Output the (x, y) coordinate of the center of the cell containing the given text.  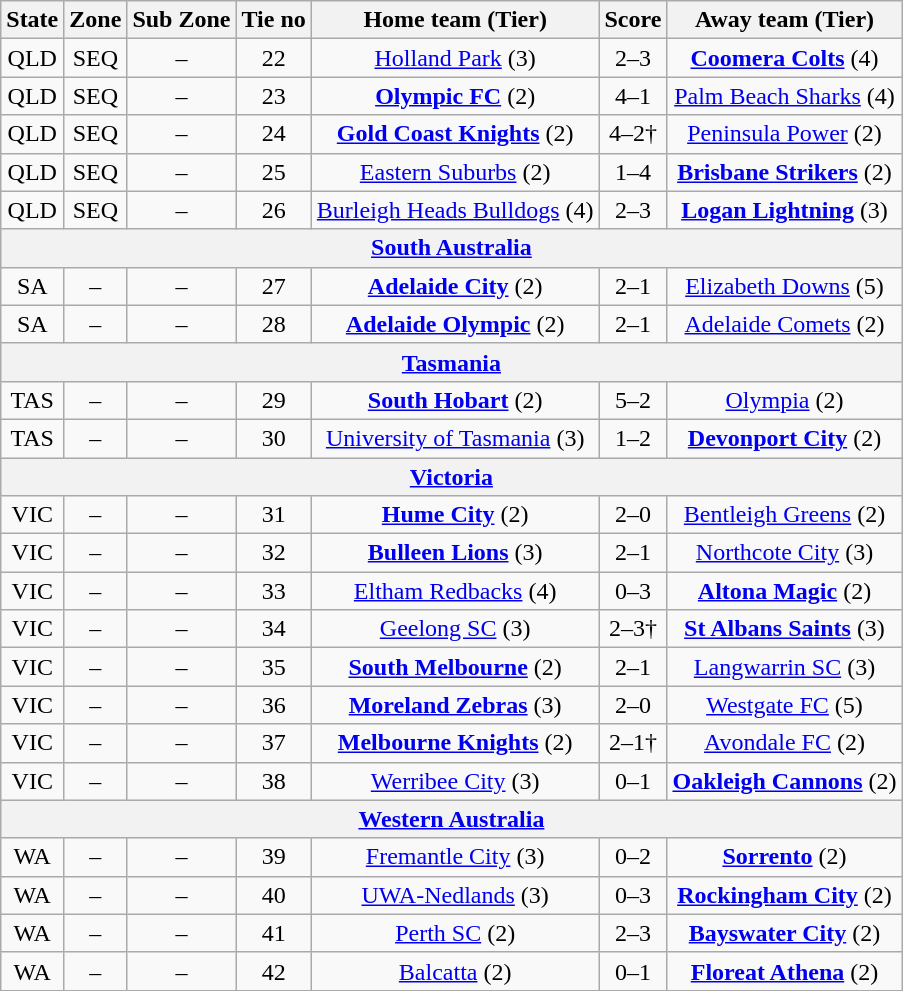
Altona Magic (2) (784, 591)
Away team (Tier) (784, 20)
1–2 (633, 438)
Geelong SC (3) (455, 629)
Avondale FC (2) (784, 743)
1–4 (633, 172)
33 (274, 591)
University of Tasmania (3) (455, 438)
2–1† (633, 743)
4–2† (633, 134)
Tie no (274, 20)
35 (274, 667)
Tasmania (452, 362)
South Australia (452, 248)
Elizabeth Downs (5) (784, 286)
36 (274, 705)
41 (274, 933)
Oakleigh Cannons (2) (784, 781)
Burleigh Heads Bulldogs (4) (455, 210)
Adelaide City (2) (455, 286)
23 (274, 96)
St Albans Saints (3) (784, 629)
Langwarrin SC (3) (784, 667)
28 (274, 324)
Werribee City (3) (455, 781)
Melbourne Knights (2) (455, 743)
38 (274, 781)
South Hobart (2) (455, 400)
Bulleen Lions (3) (455, 553)
34 (274, 629)
Sub Zone (182, 20)
Olympic FC (2) (455, 96)
Western Australia (452, 819)
Gold Coast Knights (2) (455, 134)
5–2 (633, 400)
2–3† (633, 629)
32 (274, 553)
Rockingham City (2) (784, 895)
Sorrento (2) (784, 857)
22 (274, 58)
Balcatta (2) (455, 971)
Perth SC (2) (455, 933)
Bayswater City (2) (784, 933)
Bentleigh Greens (2) (784, 515)
4–1 (633, 96)
Hume City (2) (455, 515)
Holland Park (3) (455, 58)
Devonport City (2) (784, 438)
Eastern Suburbs (2) (455, 172)
42 (274, 971)
Eltham Redbacks (4) (455, 591)
39 (274, 857)
Adelaide Comets (2) (784, 324)
Peninsula Power (2) (784, 134)
Moreland Zebras (3) (455, 705)
27 (274, 286)
Score (633, 20)
0–2 (633, 857)
30 (274, 438)
Brisbane Strikers (2) (784, 172)
UWA-Nedlands (3) (455, 895)
Westgate FC (5) (784, 705)
South Melbourne (2) (455, 667)
Northcote City (3) (784, 553)
Floreat Athena (2) (784, 971)
29 (274, 400)
Palm Beach Sharks (4) (784, 96)
Olympia (2) (784, 400)
26 (274, 210)
Logan Lightning (3) (784, 210)
37 (274, 743)
Fremantle City (3) (455, 857)
Victoria (452, 477)
31 (274, 515)
Adelaide Olympic (2) (455, 324)
25 (274, 172)
Zone (96, 20)
40 (274, 895)
State (32, 20)
24 (274, 134)
Home team (Tier) (455, 20)
Coomera Colts (4) (784, 58)
